Locate the cell with the specified text and output its (x, y) center coordinate. 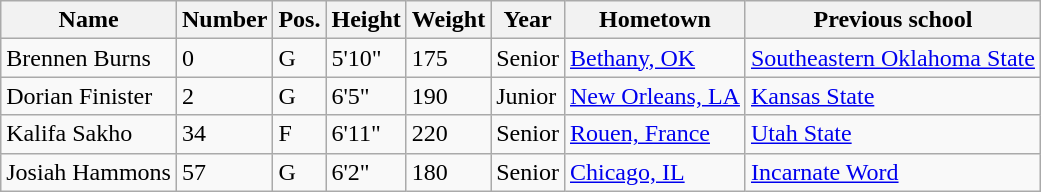
Kalifa Sakho (89, 134)
Chicago, IL (654, 172)
Brennen Burns (89, 58)
175 (448, 58)
Junior (528, 96)
34 (224, 134)
Weight (448, 20)
Number (224, 20)
Year (528, 20)
2 (224, 96)
New Orleans, LA (654, 96)
Previous school (892, 20)
Kansas State (892, 96)
57 (224, 172)
Utah State (892, 134)
Height (366, 20)
Pos. (300, 20)
Bethany, OK (654, 58)
190 (448, 96)
6'5" (366, 96)
Incarnate Word (892, 172)
Dorian Finister (89, 96)
Name (89, 20)
180 (448, 172)
Rouen, France (654, 134)
Southeastern Oklahoma State (892, 58)
6'11" (366, 134)
220 (448, 134)
F (300, 134)
6'2" (366, 172)
5'10" (366, 58)
Josiah Hammons (89, 172)
Hometown (654, 20)
0 (224, 58)
